For the text-containing cell, return its midpoint in [x, y] coordinate format. 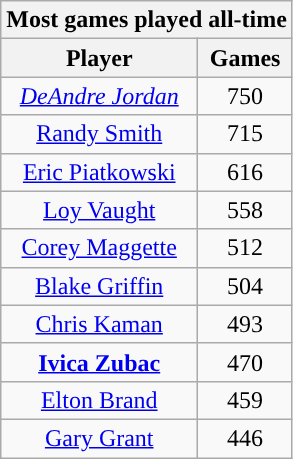
470 [246, 362]
512 [246, 248]
Elton Brand [100, 400]
459 [246, 400]
Gary Grant [100, 438]
616 [246, 172]
Eric Piatkowski [100, 172]
750 [246, 96]
504 [246, 286]
Loy Vaught [100, 210]
446 [246, 438]
558 [246, 210]
Corey Maggette [100, 248]
Ivica Zubac [100, 362]
Randy Smith [100, 134]
Games [246, 58]
Chris Kaman [100, 324]
715 [246, 134]
DeAndre Jordan [100, 96]
Most games played all-time [147, 20]
Player [100, 58]
Blake Griffin [100, 286]
493 [246, 324]
